Detect which cell encompasses the target text, then output its [X, Y] center coordinate. 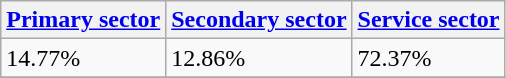
Secondary sector [259, 20]
72.37% [428, 58]
Service sector [428, 20]
14.77% [84, 58]
Primary sector [84, 20]
12.86% [259, 58]
